Find where the given text appears and provide that cell's center as (X, Y) coordinate. 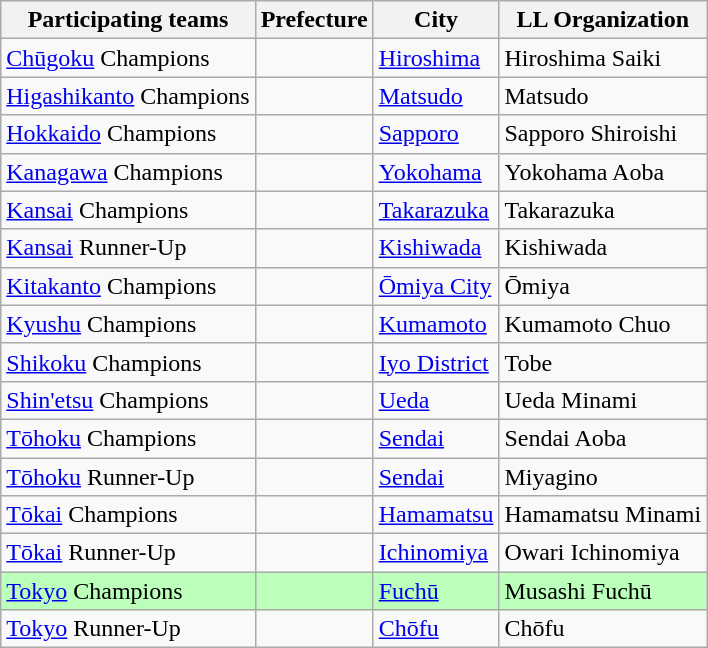
Tokyo Champions (128, 591)
Tōhoku Runner-Up (128, 477)
Hamamatsu (436, 515)
Hokkaido Champions (128, 134)
Tobe (603, 362)
Iyo District (436, 362)
Miyagino (603, 477)
Ōmiya City (436, 286)
Higashikanto Champions (128, 96)
Sapporo (436, 134)
Shikoku Champions (128, 362)
Fuchū (436, 591)
Prefecture (314, 20)
City (436, 20)
Kumamoto (436, 324)
Kumamoto Chuo (603, 324)
Tōhoku Champions (128, 438)
Ueda (436, 400)
Ichinomiya (436, 553)
Hiroshima Saiki (603, 58)
Participating teams (128, 20)
Tōkai Champions (128, 515)
Sendai Aoba (603, 438)
Tōkai Runner-Up (128, 553)
Kansai Champions (128, 210)
Tokyo Runner-Up (128, 629)
Chūgoku Champions (128, 58)
Kyushu Champions (128, 324)
Hiroshima (436, 58)
Sapporo Shiroishi (603, 134)
Kanagawa Champions (128, 172)
Owari Ichinomiya (603, 553)
Kansai Runner-Up (128, 248)
Ueda Minami (603, 400)
Yokohama (436, 172)
Ōmiya (603, 286)
Hamamatsu Minami (603, 515)
Musashi Fuchū (603, 591)
Yokohama Aoba (603, 172)
Kitakanto Champions (128, 286)
LL Organization (603, 20)
Shin'etsu Champions (128, 400)
